Provide the [X, Y] coordinate of the cell's center where the given text is located.  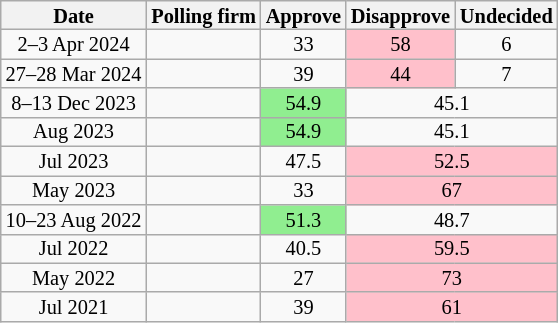
Undecided [506, 14]
Jul 2023 [74, 160]
8–13 Dec 2023 [74, 102]
7 [506, 74]
Approve [304, 14]
May 2023 [74, 190]
Polling firm [203, 14]
52.5 [452, 160]
Jul 2022 [74, 248]
10–23 Aug 2022 [74, 218]
2–3 Apr 2024 [74, 44]
73 [452, 278]
27 [304, 278]
59.5 [452, 248]
Aug 2023 [74, 132]
Jul 2021 [74, 306]
67 [452, 190]
48.7 [452, 218]
Date [74, 14]
58 [400, 44]
51.3 [304, 218]
44 [400, 74]
61 [452, 306]
6 [506, 44]
May 2022 [74, 278]
47.5 [304, 160]
Disapprove [400, 14]
27–28 Mar 2024 [74, 74]
40.5 [304, 248]
